Extract the (x, y) coordinate from the center of the cell holding the provided text.  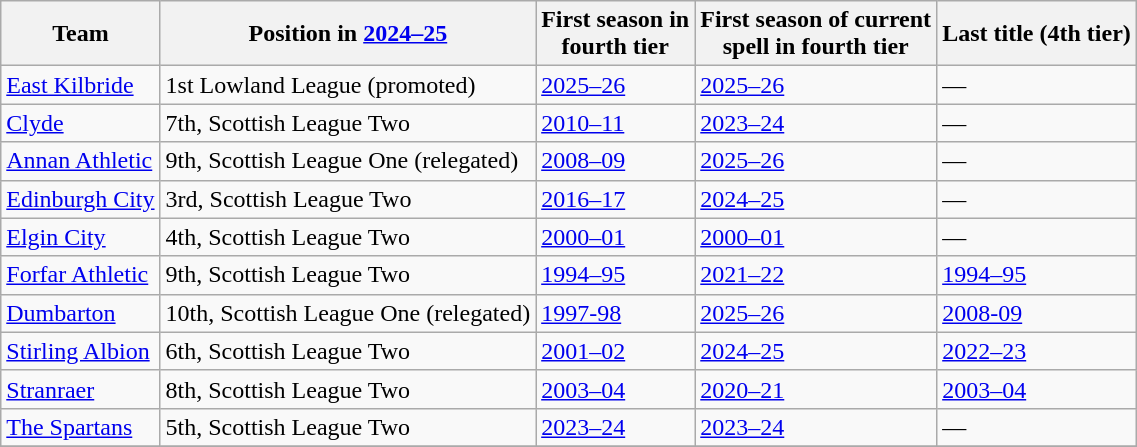
Clyde (80, 123)
First season of currentspell in fourth tier (816, 34)
10th, Scottish League One (relegated) (348, 313)
First season infourth tier (616, 34)
9th, Scottish League Two (348, 275)
1997-98 (616, 313)
Edinburgh City (80, 199)
Forfar Athletic (80, 275)
Stranraer (80, 389)
5th, Scottish League Two (348, 427)
3rd, Scottish League Two (348, 199)
Elgin City (80, 237)
6th, Scottish League Two (348, 351)
Stirling Albion (80, 351)
2001–02 (616, 351)
2010–11 (616, 123)
2016–17 (616, 199)
2022–23 (1037, 351)
The Spartans (80, 427)
7th, Scottish League Two (348, 123)
1st Lowland League (promoted) (348, 85)
2008-09 (1037, 313)
2021–22 (816, 275)
Team (80, 34)
2020–21 (816, 389)
Position in 2024–25 (348, 34)
Dumbarton (80, 313)
8th, Scottish League Two (348, 389)
Annan Athletic (80, 161)
East Kilbride (80, 85)
2008–09 (616, 161)
4th, Scottish League Two (348, 237)
9th, Scottish League One (relegated) (348, 161)
Last title (4th tier) (1037, 34)
